Provide the [X, Y] coordinate of the cell's center where the given text is located.  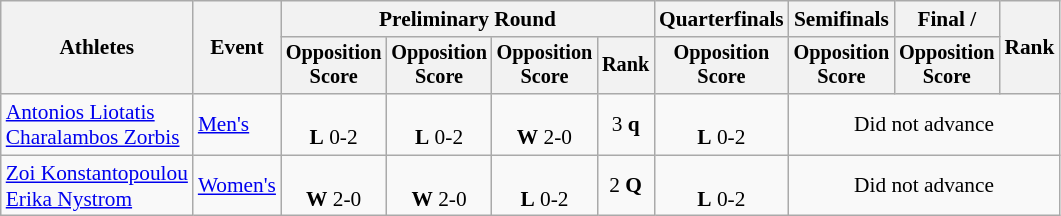
Quarterfinals [722, 19]
2 Q [626, 186]
Preliminary Round [468, 19]
Antonios LiotatisCharalambos Zorbis [97, 124]
3 q [626, 124]
Women's [237, 186]
Semifinals [842, 19]
Men's [237, 124]
Event [237, 48]
Athletes [97, 48]
Zoi KonstantopoulouErika Nystrom [97, 186]
Final / [946, 19]
